Provide the [X, Y] coordinate of the cell's center where the given text is located.  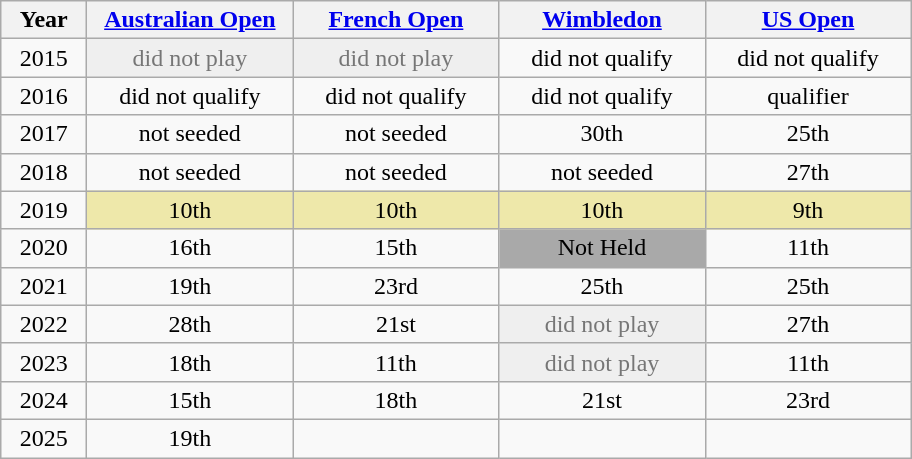
16th [190, 248]
qualifier [808, 96]
2017 [44, 134]
2021 [44, 286]
2025 [44, 438]
30th [602, 134]
28th [190, 324]
French Open [396, 20]
9th [808, 210]
2023 [44, 362]
Year [44, 20]
2016 [44, 96]
2022 [44, 324]
2015 [44, 58]
2018 [44, 172]
2020 [44, 248]
2019 [44, 210]
Wimbledon [602, 20]
Not Held [602, 248]
2024 [44, 400]
Australian Open [190, 20]
US Open [808, 20]
